Return the (X, Y) coordinate for the center point of the cell that contains the specified text.  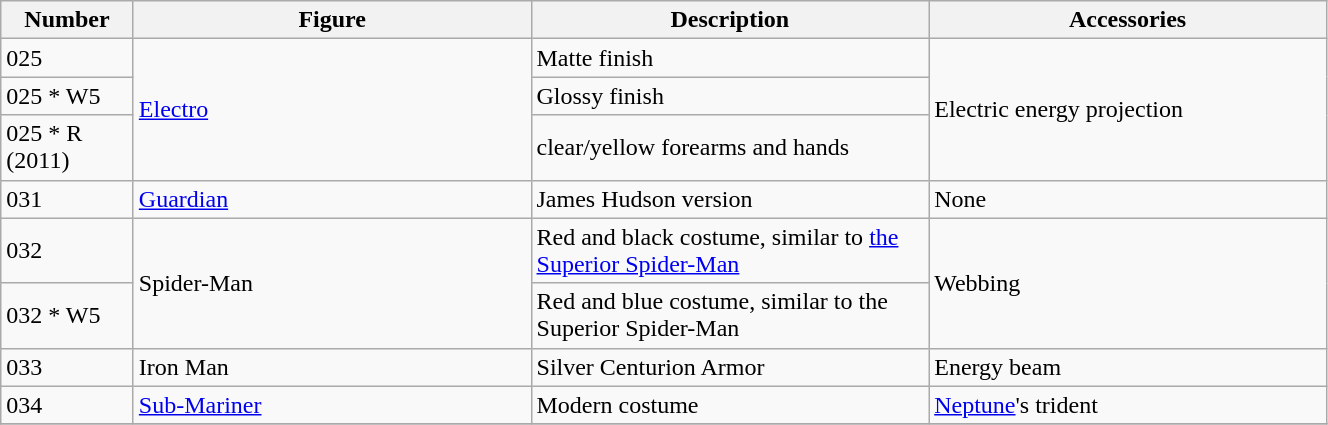
Electric energy projection (1128, 110)
Sub-Mariner (332, 405)
None (1128, 199)
Guardian (332, 199)
Glossy finish (730, 96)
Figure (332, 20)
James Hudson version (730, 199)
025 * W5 (68, 96)
Silver Centurion Armor (730, 367)
034 (68, 405)
clear/yellow forearms and hands (730, 148)
Matte finish (730, 58)
Red and blue costume, similar to the Superior Spider-Man (730, 316)
032 (68, 250)
Number (68, 20)
Red and black costume, similar to the Superior Spider-Man (730, 250)
Spider-Man (332, 283)
Description (730, 20)
025 * R (2011) (68, 148)
Accessories (1128, 20)
Electro (332, 110)
031 (68, 199)
Modern costume (730, 405)
Webbing (1128, 283)
025 (68, 58)
033 (68, 367)
Iron Man (332, 367)
Energy beam (1128, 367)
032 * W5 (68, 316)
Neptune's trident (1128, 405)
